Find where the given text appears and provide that cell's center as [x, y] coordinate. 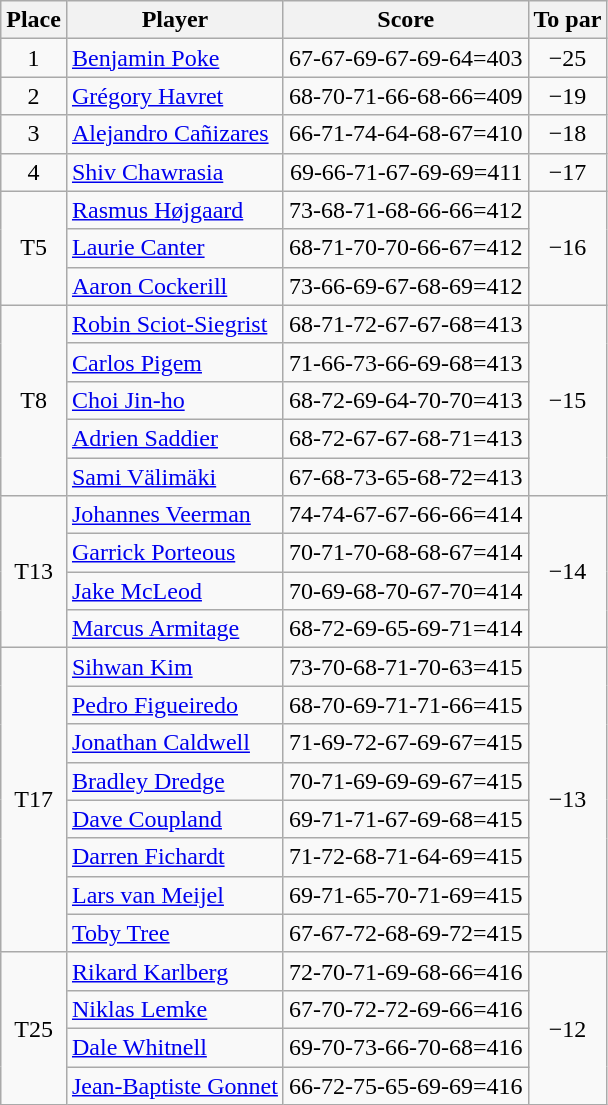
66-71-74-64-68-67=410 [406, 134]
−25 [568, 58]
Carlos Pigem [174, 362]
74-74-67-67-66-66=414 [406, 515]
Robin Sciot-Siegrist [174, 324]
Niklas Lemke [174, 1009]
72-70-71-69-68-66=416 [406, 971]
Jake McLeod [174, 591]
67-67-69-67-69-64=403 [406, 58]
67-70-72-72-69-66=416 [406, 1009]
Rikard Karlberg [174, 971]
Lars van Meijel [174, 895]
68-72-67-67-68-71=413 [406, 438]
Place [34, 20]
−16 [568, 248]
Laurie Canter [174, 248]
Dale Whitnell [174, 1047]
68-71-70-70-66-67=412 [406, 248]
66-72-75-65-69-69=416 [406, 1085]
T25 [34, 1028]
To par [568, 20]
T5 [34, 248]
Bradley Dredge [174, 781]
Shiv Chawrasia [174, 172]
Aaron Cockerill [174, 286]
71-69-72-67-69-67=415 [406, 743]
Marcus Armitage [174, 629]
2 [34, 96]
−17 [568, 172]
69-70-73-66-70-68=416 [406, 1047]
68-71-72-67-67-68=413 [406, 324]
68-70-69-71-71-66=415 [406, 705]
Darren Fichardt [174, 857]
−14 [568, 572]
Sihwan Kim [174, 667]
68-72-69-65-69-71=414 [406, 629]
69-71-71-67-69-68=415 [406, 819]
71-66-73-66-69-68=413 [406, 362]
Toby Tree [174, 933]
−18 [568, 134]
70-71-69-69-69-67=415 [406, 781]
Pedro Figueiredo [174, 705]
Alejandro Cañizares [174, 134]
73-68-71-68-66-66=412 [406, 210]
−19 [568, 96]
68-70-71-66-68-66=409 [406, 96]
Choi Jin-ho [174, 400]
3 [34, 134]
Sami Välimäki [174, 477]
−15 [568, 400]
−13 [568, 800]
69-71-65-70-71-69=415 [406, 895]
Garrick Porteous [174, 553]
71-72-68-71-64-69=415 [406, 857]
Benjamin Poke [174, 58]
T17 [34, 800]
Dave Coupland [174, 819]
Player [174, 20]
Grégory Havret [174, 96]
−12 [568, 1028]
Rasmus Højgaard [174, 210]
73-66-69-67-68-69=412 [406, 286]
Adrien Saddier [174, 438]
Jonathan Caldwell [174, 743]
67-67-72-68-69-72=415 [406, 933]
67-68-73-65-68-72=413 [406, 477]
Johannes Veerman [174, 515]
Jean-Baptiste Gonnet [174, 1085]
T8 [34, 400]
69-66-71-67-69-69=411 [406, 172]
4 [34, 172]
70-71-70-68-68-67=414 [406, 553]
1 [34, 58]
68-72-69-64-70-70=413 [406, 400]
73-70-68-71-70-63=415 [406, 667]
Score [406, 20]
T13 [34, 572]
70-69-68-70-67-70=414 [406, 591]
